Find where the given text appears and provide that cell's center as (x, y) coordinate. 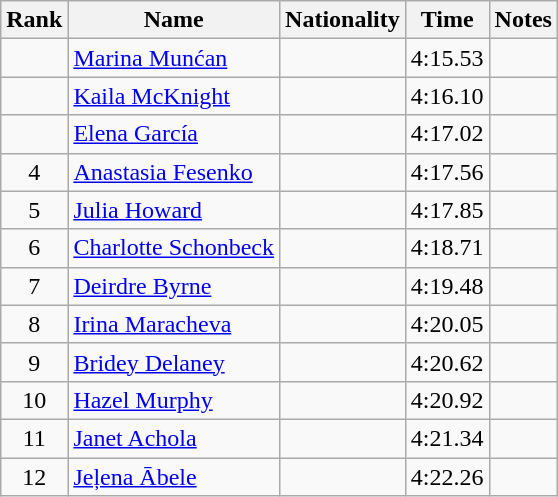
4:16.10 (447, 96)
Time (447, 20)
Janet Achola (174, 438)
Anastasia Fesenko (174, 172)
10 (34, 400)
11 (34, 438)
5 (34, 210)
4:21.34 (447, 438)
9 (34, 362)
4:17.85 (447, 210)
Deirdre Byrne (174, 286)
Nationality (343, 20)
Irina Maracheva (174, 324)
Bridey Delaney (174, 362)
4 (34, 172)
6 (34, 248)
4:19.48 (447, 286)
Rank (34, 20)
4:17.02 (447, 134)
4:20.92 (447, 400)
7 (34, 286)
Jeļena Ābele (174, 477)
Charlotte Schonbeck (174, 248)
4:17.56 (447, 172)
4:15.53 (447, 58)
Marina Munćan (174, 58)
Kaila McKnight (174, 96)
Name (174, 20)
Elena García (174, 134)
4:18.71 (447, 248)
8 (34, 324)
4:20.62 (447, 362)
Julia Howard (174, 210)
Notes (523, 20)
4:22.26 (447, 477)
12 (34, 477)
Hazel Murphy (174, 400)
4:20.05 (447, 324)
